Return [X, Y] of the center of cell containing provided text 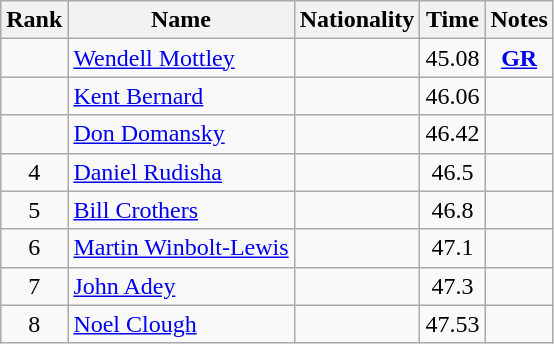
46.8 [452, 210]
6 [34, 248]
47.1 [452, 248]
Don Domansky [181, 134]
Bill Crothers [181, 210]
Notes [519, 20]
8 [34, 324]
Noel Clough [181, 324]
46.42 [452, 134]
46.5 [452, 172]
47.53 [452, 324]
45.08 [452, 58]
47.3 [452, 286]
Time [452, 20]
46.06 [452, 96]
Name [181, 20]
John Adey [181, 286]
GR [519, 58]
Nationality [357, 20]
Martin Winbolt-Lewis [181, 248]
4 [34, 172]
Rank [34, 20]
Daniel Rudisha [181, 172]
7 [34, 286]
Wendell Mottley [181, 58]
Kent Bernard [181, 96]
5 [34, 210]
